Determine the [X, Y] coordinate at the center of the cell enclosing the given text.  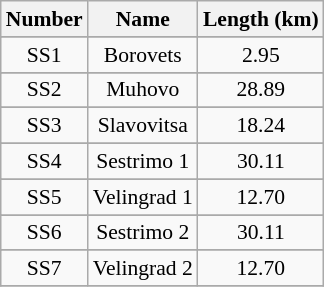
SS1 [44, 55]
28.89 [261, 90]
Sestrimo 2 [143, 233]
Number [44, 19]
Name [143, 19]
Velingrad 2 [143, 269]
Sestrimo 1 [143, 162]
SS5 [44, 197]
SS2 [44, 90]
18.24 [261, 126]
Length (km) [261, 19]
Muhovo [143, 90]
Slavovitsa [143, 126]
Velingrad 1 [143, 197]
SS3 [44, 126]
Borovets [143, 55]
2.95 [261, 55]
SS7 [44, 269]
SS6 [44, 233]
SS4 [44, 162]
